Pinpoint the cell where the given text exists, returning its [x, y] midpoint coordinate. 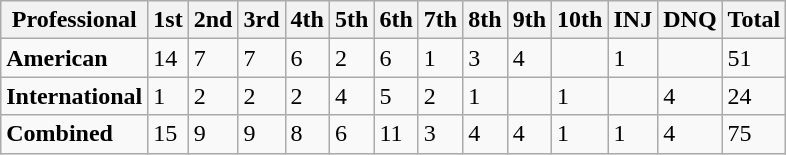
1st [168, 20]
11 [396, 134]
8 [307, 134]
4th [307, 20]
5 [396, 96]
9th [529, 20]
Professional [74, 20]
DNQ [690, 20]
8th [485, 20]
7th [440, 20]
3rd [262, 20]
Total [754, 20]
International [74, 96]
75 [754, 134]
Combined [74, 134]
2nd [213, 20]
10th [580, 20]
5th [351, 20]
American [74, 58]
24 [754, 96]
INJ [633, 20]
6th [396, 20]
51 [754, 58]
15 [168, 134]
14 [168, 58]
